Return [X, Y] of the center of cell containing provided text 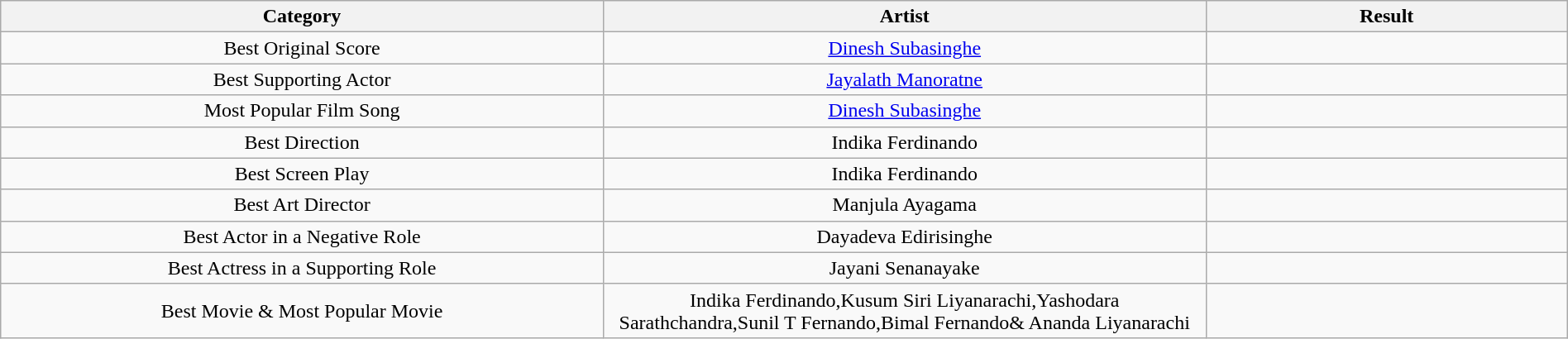
Best Direction [303, 142]
Best Actor in a Negative Role [303, 236]
Artist [905, 17]
Category [303, 17]
Best Art Director [303, 205]
Best Actress in a Supporting Role [303, 268]
Best Screen Play [303, 174]
Most Popular Film Song [303, 111]
Best Original Score [303, 48]
Indika Ferdinando,Kusum Siri Liyanarachi,Yashodara Sarathchandra,Sunil T Fernando,Bimal Fernando& Ananda Liyanarachi [905, 311]
Dayadeva Edirisinghe [905, 236]
Best Supporting Actor [303, 79]
Best Movie & Most Popular Movie [303, 311]
Jayani Senanayake [905, 268]
Jayalath Manoratne [905, 79]
Result [1386, 17]
Manjula Ayagama [905, 205]
